Extract the [x, y] coordinate from the center of the cell holding the provided text.  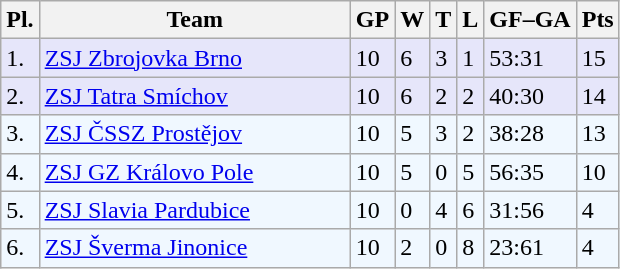
23:61 [530, 248]
GF–GA [530, 20]
Team [194, 20]
T [444, 20]
ZSJ Slavia Pardubice [194, 210]
8 [470, 248]
ZSJ GZ Královo Pole [194, 172]
2. [20, 96]
6. [20, 248]
15 [598, 58]
3. [20, 134]
Pl. [20, 20]
13 [598, 134]
1. [20, 58]
GP [372, 20]
56:35 [530, 172]
L [470, 20]
38:28 [530, 134]
ZSJ ČSSZ Prostějov [194, 134]
1 [470, 58]
5. [20, 210]
31:56 [530, 210]
ZSJ Tatra Smíchov [194, 96]
ZSJ Šverma Jinonice [194, 248]
40:30 [530, 96]
4. [20, 172]
14 [598, 96]
53:31 [530, 58]
Pts [598, 20]
ZSJ Zbrojovka Brno [194, 58]
W [412, 20]
